Find where the given text appears and provide that cell's center as (X, Y) coordinate. 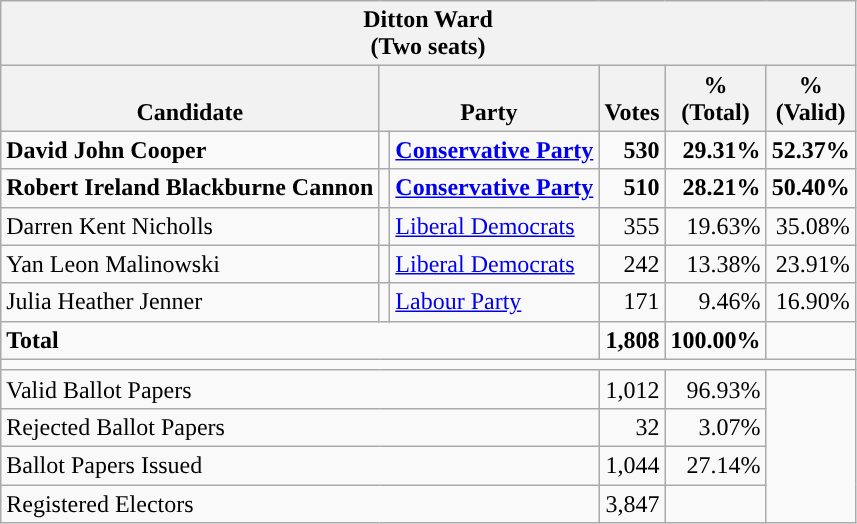
242 (632, 264)
355 (632, 226)
35.08% (810, 226)
530 (632, 150)
171 (632, 302)
28.21% (716, 188)
52.37% (810, 150)
16.90% (810, 302)
23.91% (810, 264)
50.40% (810, 188)
3.07% (716, 427)
3,847 (632, 503)
Registered Electors (300, 503)
100.00% (716, 340)
27.14% (716, 465)
1,012 (632, 389)
Votes (632, 98)
David John Cooper (190, 150)
%(Valid) (810, 98)
19.63% (716, 226)
Labour Party (494, 302)
96.93% (716, 389)
1,808 (632, 340)
Ditton Ward(Two seats) (428, 34)
32 (632, 427)
%(Total) (716, 98)
Julia Heather Jenner (190, 302)
Party (489, 98)
Valid Ballot Papers (300, 389)
510 (632, 188)
1,044 (632, 465)
Candidate (190, 98)
Yan Leon Malinowski (190, 264)
9.46% (716, 302)
29.31% (716, 150)
Darren Kent Nicholls (190, 226)
Total (300, 340)
Ballot Papers Issued (300, 465)
Robert Ireland Blackburne Cannon (190, 188)
Rejected Ballot Papers (300, 427)
13.38% (716, 264)
